Scan for the cell matching the given text and deliver its (x, y) coordinate at center. 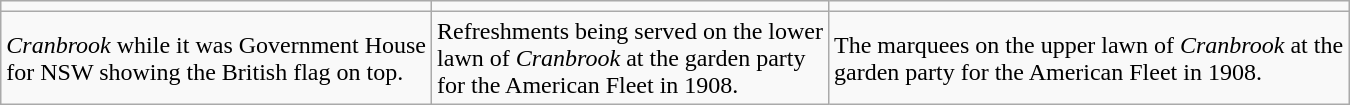
The marquees on the upper lawn of Cranbrook at thegarden party for the American Fleet in 1908. (1089, 58)
Refreshments being served on the lowerlawn of Cranbrook at the garden partyfor the American Fleet in 1908. (630, 58)
Cranbrook while it was Government Housefor NSW showing the British flag on top. (216, 58)
